Determine the [X, Y] coordinate at the center of the cell enclosing the given text.  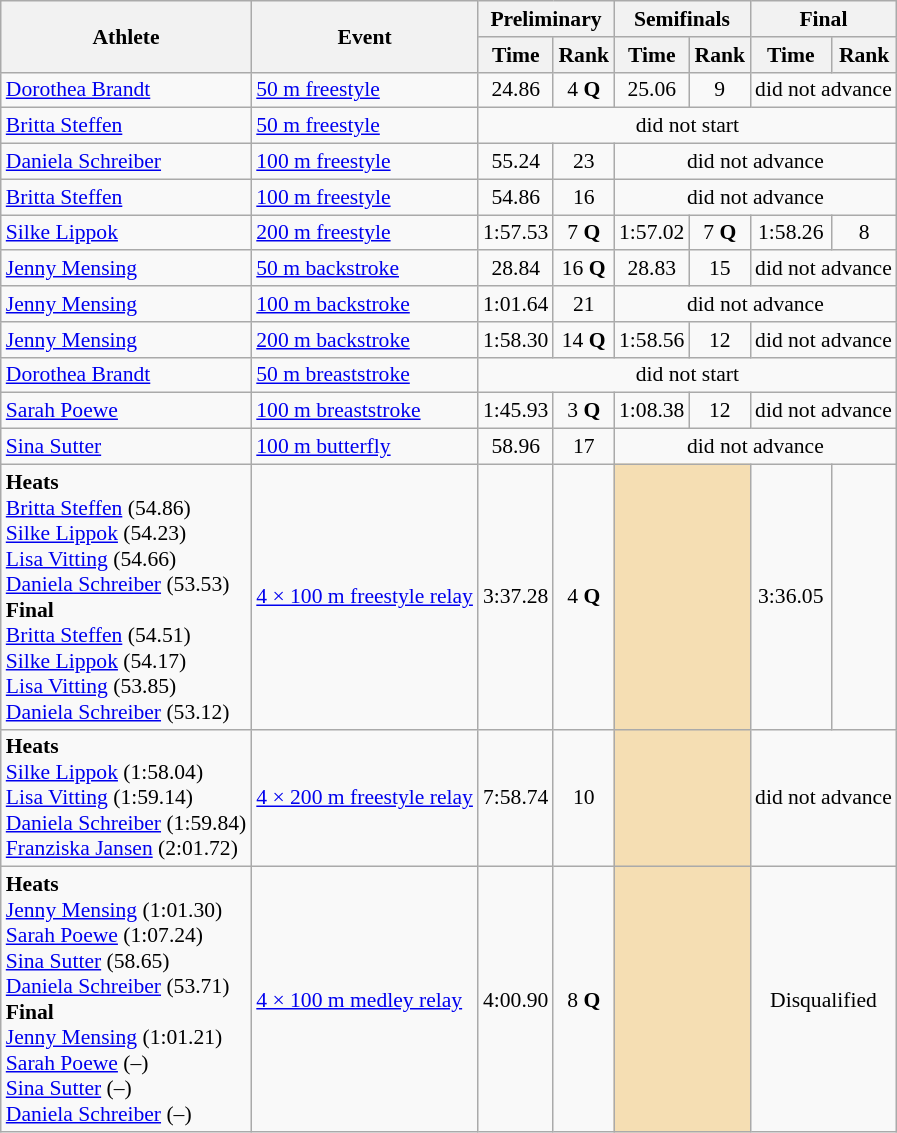
Disqualified [824, 1000]
58.96 [516, 447]
8 [864, 233]
4 × 100 m freestyle relay [364, 596]
16 [584, 197]
1:08.38 [652, 411]
Sarah Poewe [126, 411]
16 Q [584, 269]
200 m freestyle [364, 233]
10 [584, 798]
Athlete [126, 36]
HeatsSilke Lippok (1:58.04)Lisa Vitting (1:59.14)Daniela Schreiber (1:59.84)Franziska Jansen (2:01.72) [126, 798]
Silke Lippok [126, 233]
100 m breaststroke [364, 411]
50 m breaststroke [364, 375]
1:57.53 [516, 233]
Sina Sutter [126, 447]
100 m backstroke [364, 304]
1:58.26 [790, 233]
1:58.56 [652, 340]
55.24 [516, 162]
1:45.93 [516, 411]
Final [824, 19]
100 m butterfly [364, 447]
200 m backstroke [364, 340]
23 [584, 162]
8 Q [584, 1000]
17 [584, 447]
Semifinals [682, 19]
1:01.64 [516, 304]
28.83 [652, 269]
25.06 [652, 90]
50 m backstroke [364, 269]
28.84 [516, 269]
Event [364, 36]
15 [720, 269]
3 Q [584, 411]
3:37.28 [516, 596]
3:36.05 [790, 596]
21 [584, 304]
4 × 100 m medley relay [364, 1000]
9 [720, 90]
7:58.74 [516, 798]
54.86 [516, 197]
Preliminary [546, 19]
1:57.02 [652, 233]
4:00.90 [516, 1000]
24.86 [516, 90]
1:58.30 [516, 340]
Daniela Schreiber [126, 162]
14 Q [584, 340]
4 × 200 m freestyle relay [364, 798]
